Scan for the cell matching the given text and deliver its [x, y] coordinate at center. 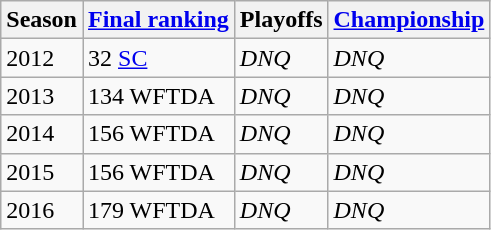
2012 [42, 58]
2014 [42, 134]
Final ranking [158, 20]
179 WFTDA [158, 210]
134 WFTDA [158, 96]
32 SC [158, 58]
2016 [42, 210]
Playoffs [281, 20]
2013 [42, 96]
Season [42, 20]
Championship [409, 20]
2015 [42, 172]
